Detect which cell encompasses the target text, then output its (X, Y) center coordinate. 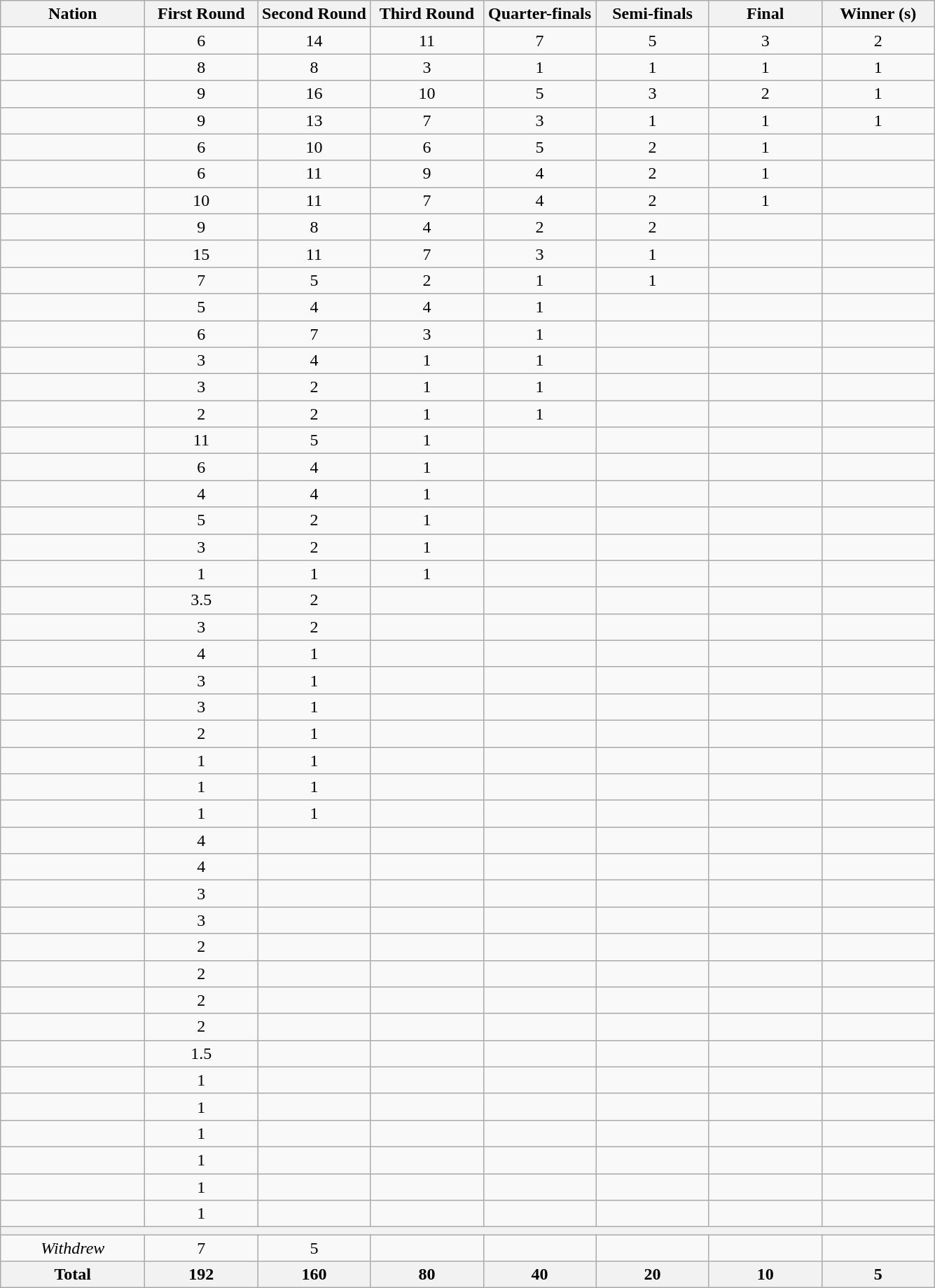
Second Round (314, 14)
First Round (202, 14)
16 (314, 94)
Final (765, 14)
160 (314, 1275)
Quarter-finals (539, 14)
Winner (s) (878, 14)
15 (202, 254)
Total (73, 1275)
Semi-finals (653, 14)
40 (539, 1275)
13 (314, 120)
Nation (73, 14)
1.5 (202, 1053)
Third Round (427, 14)
3.5 (202, 600)
14 (314, 41)
192 (202, 1275)
20 (653, 1275)
80 (427, 1275)
Withdrew (73, 1248)
